For the text-containing cell, return its midpoint in (X, Y) coordinate format. 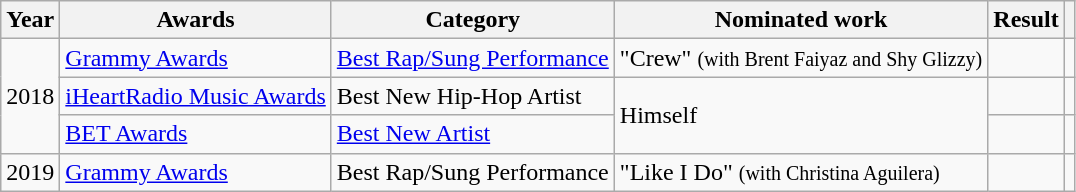
"Like I Do" (with Christina Aguilera) (800, 172)
Awards (196, 20)
2018 (30, 96)
iHeartRadio Music Awards (196, 96)
2019 (30, 172)
Nominated work (800, 20)
Category (472, 20)
"Crew" (with Brent Faiyaz and Shy Glizzy) (800, 58)
Best New Artist (472, 134)
Result (1026, 20)
Himself (800, 115)
Year (30, 20)
Best New Hip-Hop Artist (472, 96)
BET Awards (196, 134)
